Capture the cell that displays the provided text and extract its (X, Y) central coordinate. 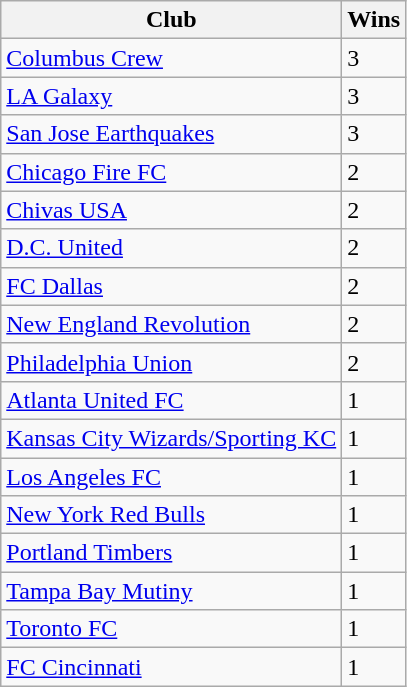
FC Cincinnati (172, 667)
San Jose Earthquakes (172, 134)
Philadelphia Union (172, 362)
Los Angeles FC (172, 477)
FC Dallas (172, 286)
Columbus Crew (172, 58)
Tampa Bay Mutiny (172, 591)
Portland Timbers (172, 553)
New England Revolution (172, 324)
Kansas City Wizards/Sporting KC (172, 438)
Atlanta United FC (172, 400)
Club (172, 20)
Toronto FC (172, 629)
Chicago Fire FC (172, 172)
New York Red Bulls (172, 515)
Chivas USA (172, 210)
LA Galaxy (172, 96)
D.C. United (172, 248)
Wins (374, 20)
